From the cell containing the given text, extract its center point as (x, y) coordinate. 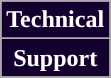
Technical (56, 20)
Support (56, 58)
